For the text-containing cell, return its midpoint in [x, y] coordinate format. 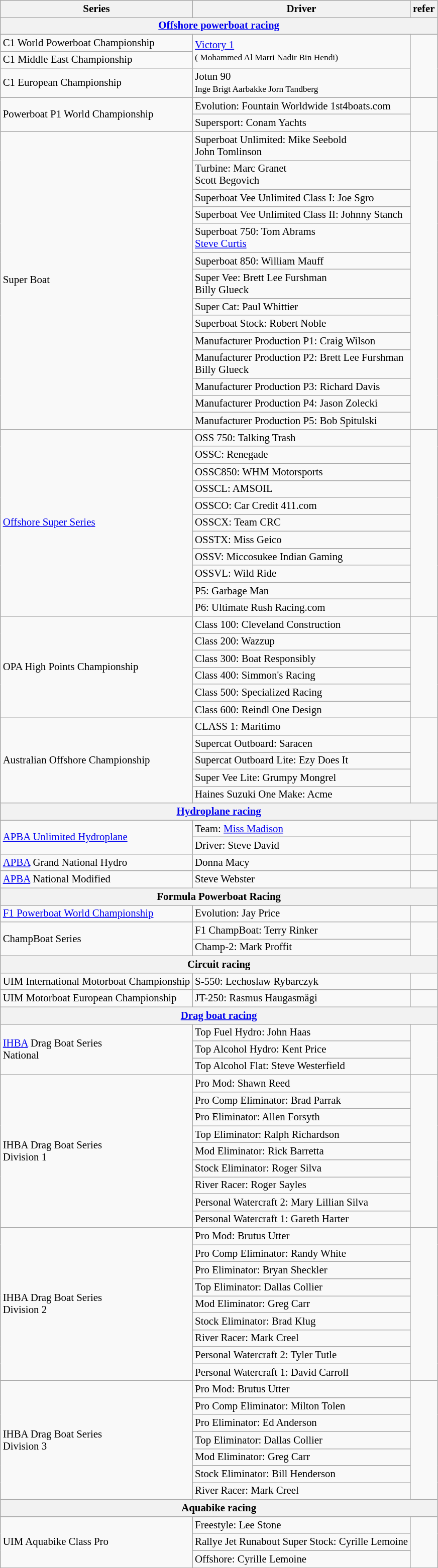
Top Fuel Hydro: John Haas [301, 1032]
OPA High Points Championship [96, 668]
Superboat Vee Unlimited Class II: Johnny Stanch [301, 215]
Formula Powerboat Racing [219, 896]
Champ-2: Mark Proffit [301, 948]
Superboat Unlimited: Mike Seebold John Tomlinson [301, 146]
Victory 1( Mohammed Al Marri Nadir Bin Hendi) [301, 51]
Series [96, 9]
UIM Motorboat European Championship [96, 998]
Personal Watercraft 2: Tyler Tutle [301, 1355]
Steve Webster [301, 879]
OSSCO: Car Credit 411.com [301, 506]
Personal Watercraft 1: David Carroll [301, 1372]
refer [424, 9]
Circuit racing [219, 965]
Offshore Super Series [96, 522]
Pro Mod: Shawn Reed [301, 1083]
Mod Eliminator: Rick Barretta [301, 1151]
Evolution: Fountain Worldwide 1st4boats.com [301, 106]
C1 World Powerboat Championship [96, 43]
Pro Comp Eliminator: Randy White [301, 1253]
Class 600: Reindl One Design [301, 710]
APBA National Modified [96, 879]
ChampBoat Series [96, 939]
F1 ChampBoat: Terry Rinker [301, 931]
Top Alcohol Flat: Steve Westerfield [301, 1067]
Class 400: Simmon's Racing [301, 676]
OSSC: Renegade [301, 455]
Aquabike racing [219, 1508]
Pro Eliminator: Bryan Sheckler [301, 1270]
OSSV: Miccosukee Indian Gaming [301, 557]
Evolution: Jay Price [301, 913]
OSSTX: Miss Geico [301, 540]
River Racer: Roger Sayles [301, 1185]
Personal Watercraft 1: Gareth Harter [301, 1219]
Haines Suzuki One Make: Acme [301, 795]
P6: Ultimate Rush Racing.com [301, 608]
F1 Powerboat World Championship [96, 913]
Class 200: Wazzup [301, 642]
Supercat Outboard Lite: Ezy Does It [301, 760]
Top Alcohol Hydro: Kent Price [301, 1050]
APBA Grand National Hydro [96, 862]
S-550: Lechoslaw Rybarczyk [301, 981]
Supercat Outboard: Saracen [301, 744]
Drag boat racing [219, 1015]
APBA Unlimited Hydroplane [96, 837]
Stock Eliminator: Bill Henderson [301, 1474]
C1 Middle East Championship [96, 60]
IHBA Drag Boat SeriesNational [96, 1050]
CLASS 1: Maritimo [301, 727]
OSS 750: Talking Trash [301, 438]
UIM Aquabike Class Pro [96, 1542]
Manufacturer Production P4: Jason Zolecki [301, 404]
Top Eliminator: Ralph Richardson [301, 1134]
Powerboat P1 World Championship [96, 114]
P5: Garbage Man [301, 591]
Rallye Jet Runabout Super Stock: Cyrille Lemoine [301, 1542]
Superboat Stock: Robert Noble [301, 324]
Driver [301, 9]
Superboat 750: Tom Abrams Steve Curtis [301, 238]
Offshore: Cyrille Lemoine [301, 1559]
Class 100: Cleveland Construction [301, 625]
Personal Watercraft 2: Mary Lillian Silva [301, 1202]
Super Boat [96, 281]
OSSCL: AMSOIL [301, 489]
Super Vee: Brett Lee Furshman Billy Glueck [301, 284]
UIM International Motorboat Championship [96, 981]
Pro Comp Eliminator: Brad Parrak [301, 1100]
Class 300: Boat Responsibly [301, 659]
OSSC850: WHM Motorsports [301, 472]
Pro Eliminator: Ed Anderson [301, 1423]
Australian Offshore Championship [96, 761]
C1 European Championship [96, 83]
JT-250: Rasmus Haugasmägi [301, 998]
Donna Macy [301, 862]
IHBA Drag Boat SeriesDivision 3 [96, 1441]
Pro Comp Eliminator: Milton Tolen [301, 1406]
Driver: Steve David [301, 846]
Turbine: Marc Granet Scott Begovich [301, 175]
Manufacturer Production P5: Bob Spitulski [301, 421]
OSSVL: Wild Ride [301, 574]
Manufacturer Production P1: Craig Wilson [301, 341]
Superboat Vee Unlimited Class I: Joe Sgro [301, 198]
Super Cat: Paul Whittier [301, 307]
Super Vee Lite: Grumpy Mongrel [301, 777]
IHBA Drag Boat SeriesDivision 2 [96, 1304]
Supersport: Conam Yachts [301, 123]
Hydroplane racing [219, 812]
Manufacturer Production P3: Richard Davis [301, 387]
Freestyle: Lee Stone [301, 1525]
IHBA Drag Boat SeriesDivision 1 [96, 1151]
Team: Miss Madison [301, 829]
Offshore powerboat racing [219, 26]
OSSCX: Team CRC [301, 523]
Stock Eliminator: Roger Silva [301, 1168]
Superboat 850: William Mauff [301, 261]
Pro Eliminator: Allen Forsyth [301, 1117]
Class 500: Specialized Racing [301, 693]
Manufacturer Production P2: Brett Lee Furshman Billy Glueck [301, 364]
Jotun 90 Inge Brigt Aarbakke Jorn Tandberg [301, 83]
Stock Eliminator: Brad Klug [301, 1321]
